Extract the [X, Y] coordinate from the center of the cell holding the provided text.  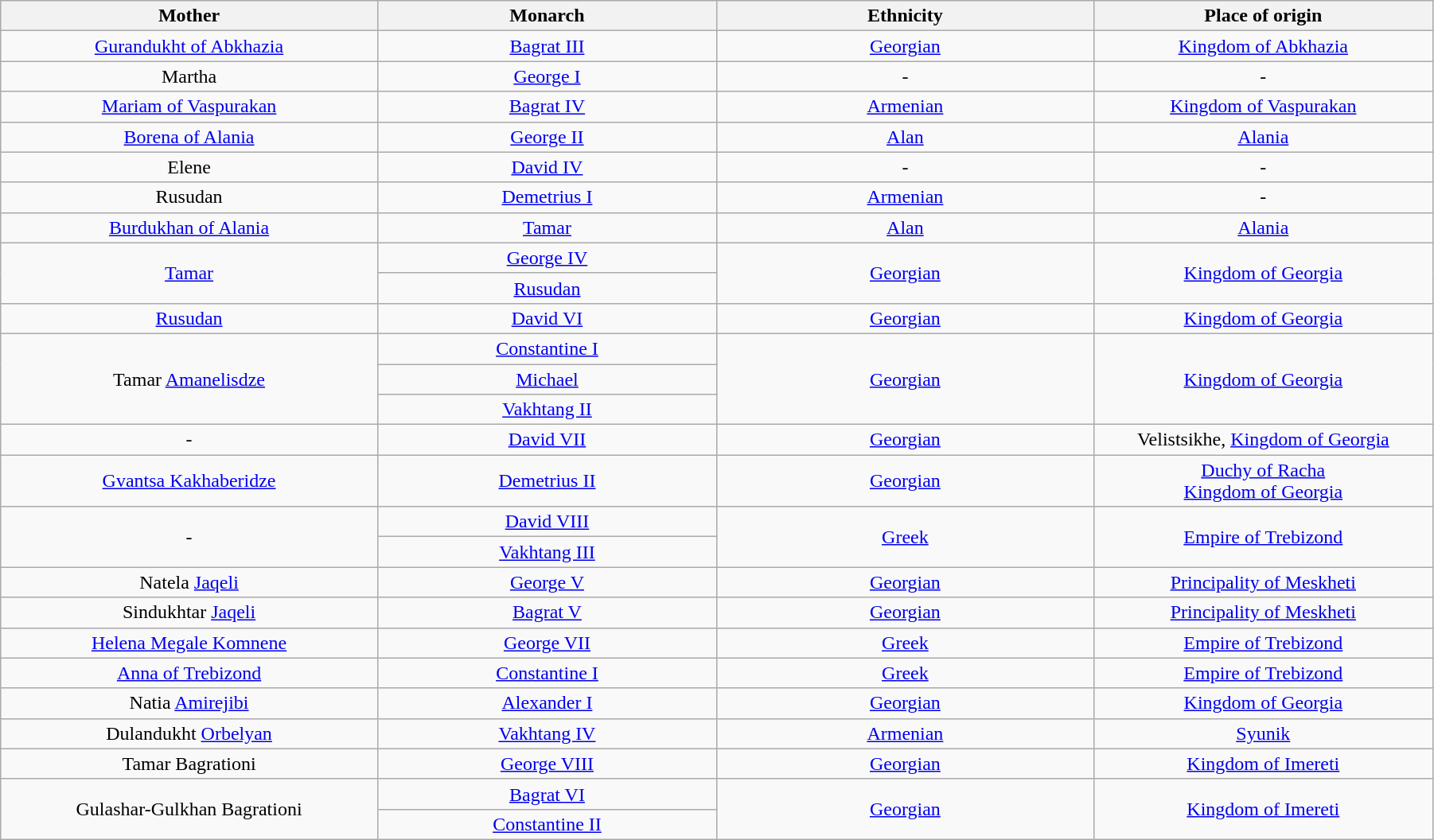
Dulandukht Orbelyan [189, 733]
Kingdom of Abkhazia [1263, 46]
Ethnicity [906, 16]
Gvantsa Kakhaberidze [189, 480]
Vakhtang III [547, 552]
Borena of Alania [189, 137]
Gurandukht of Abkhazia [189, 46]
George II [547, 137]
Demetrius II [547, 480]
Syunik [1263, 733]
Velistsikhe, Kingdom of Georgia [1263, 440]
Bagrat III [547, 46]
George IV [547, 258]
Monarch [547, 16]
David VIII [547, 522]
George V [547, 582]
Bagrat IV [547, 107]
Demetrius I [547, 197]
Natela Jaqeli [189, 582]
George VIII [547, 764]
Gulashar-Gulkhan Bagrationi [189, 809]
George I [547, 76]
Tamar Bagrationi [189, 764]
George VII [547, 643]
Vakhtang II [547, 410]
Michael [547, 379]
David VII [547, 440]
Sindukhtar Jaqeli [189, 612]
Duchy of Racha Kingdom of Georgia [1263, 480]
Burdukhan of Alania [189, 227]
Place of origin [1263, 16]
Bagrat V [547, 612]
Natia Amirejibi [189, 703]
Mariam of Vaspurakan [189, 107]
Martha [189, 76]
Elene [189, 167]
Alexander I [547, 703]
David IV [547, 167]
Kingdom of Vaspurakan [1263, 107]
Constantine II [547, 824]
Anna of Trebizond [189, 673]
Mother [189, 16]
Vakhtang IV [547, 733]
Bagrat VI [547, 794]
David VI [547, 318]
Helena Megale Komnene [189, 643]
Tamar Amanelisdze [189, 379]
